Provide the (x, y) coordinate of the cell's center where the given text is located.  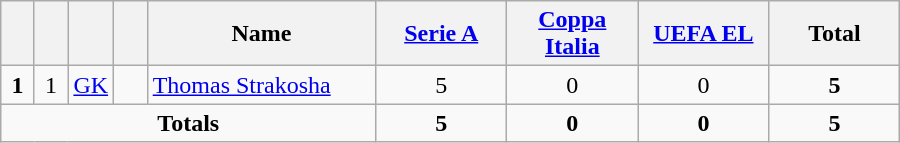
Coppa Italia (572, 34)
Serie A (442, 34)
Totals (188, 123)
GK (91, 85)
Total (834, 34)
Name (262, 34)
Thomas Strakosha (262, 85)
UEFA EL (704, 34)
